Extract the (x, y) coordinate from the center of the cell holding the provided text.  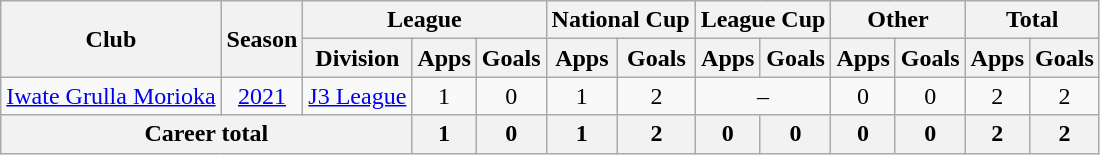
Division (358, 58)
League Cup (763, 20)
Other (898, 20)
– (763, 96)
2021 (262, 96)
National Cup (620, 20)
Iwate Grulla Morioka (111, 96)
Total (1032, 20)
Career total (206, 134)
Season (262, 39)
Club (111, 39)
League (424, 20)
J3 League (358, 96)
